Identify which cell holds the provided text, then report its [x, y] central coordinate. 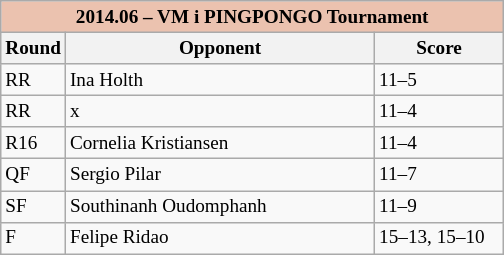
Cornelia Kristiansen [220, 143]
Round [34, 48]
x [220, 111]
11–5 [440, 80]
F [34, 238]
Felipe Ridao [220, 238]
SF [34, 206]
Southinanh Oudomphanh [220, 206]
15–13, 15–10 [440, 238]
Score [440, 48]
Ina Holth [220, 80]
11–9 [440, 206]
R16 [34, 143]
11–7 [440, 175]
2014.06 – VM i PINGPONGO Tournament [252, 17]
Sergio Pilar [220, 175]
Opponent [220, 48]
QF [34, 175]
